Scan for the cell matching the given text and deliver its [x, y] coordinate at center. 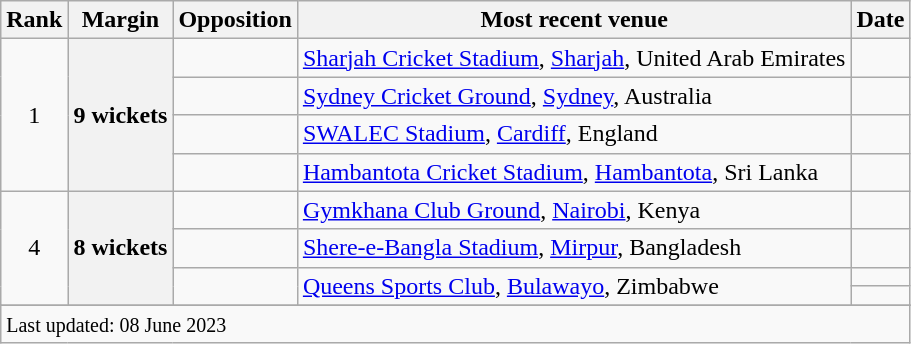
Opposition [235, 20]
SWALEC Stadium, Cardiff, England [574, 134]
4 [34, 248]
Most recent venue [574, 20]
Last updated: 08 June 2023 [456, 324]
Sydney Cricket Ground, Sydney, Australia [574, 96]
1 [34, 115]
Queens Sports Club, Bulawayo, Zimbabwe [574, 286]
Rank [34, 20]
Margin [120, 20]
Sharjah Cricket Stadium, Sharjah, United Arab Emirates [574, 58]
Hambantota Cricket Stadium, Hambantota, Sri Lanka [574, 172]
Gymkhana Club Ground, Nairobi, Kenya [574, 210]
Shere-e-Bangla Stadium, Mirpur, Bangladesh [574, 248]
Date [880, 20]
8 wickets [120, 248]
9 wickets [120, 115]
